Locate the cell with the specified text and output its (x, y) center coordinate. 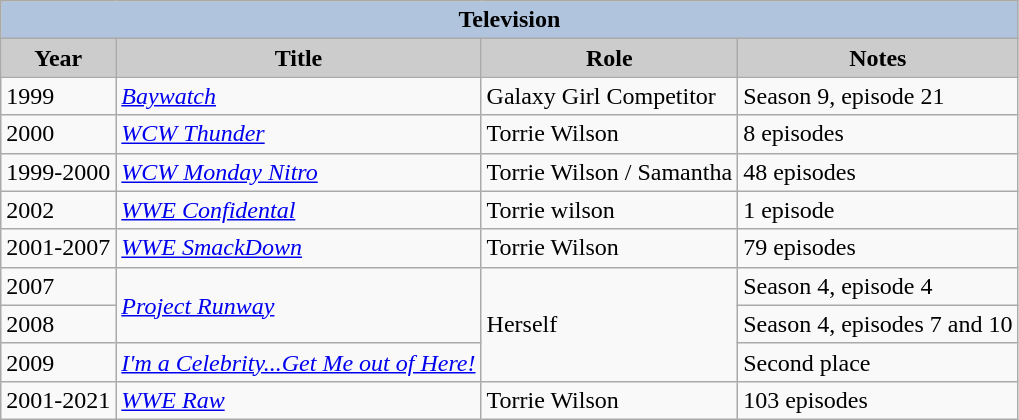
103 episodes (878, 400)
Second place (878, 362)
2000 (58, 134)
2002 (58, 210)
WWE Confidental (298, 210)
WCW Thunder (298, 134)
1 episode (878, 210)
48 episodes (878, 172)
I'm a Celebrity...Get Me out of Here! (298, 362)
2009 (58, 362)
WCW Monday Nitro (298, 172)
Torrie Wilson / Samantha (610, 172)
WWE SmackDown (298, 248)
Season 4, episodes 7 and 10 (878, 324)
Television (510, 20)
2008 (58, 324)
Baywatch (298, 96)
Season 4, episode 4 (878, 286)
2001-2021 (58, 400)
Role (610, 58)
WWE Raw (298, 400)
Galaxy Girl Competitor (610, 96)
2001-2007 (58, 248)
1999 (58, 96)
Project Runway (298, 305)
1999-2000 (58, 172)
Title (298, 58)
Notes (878, 58)
2007 (58, 286)
Season 9, episode 21 (878, 96)
Torrie wilson (610, 210)
8 episodes (878, 134)
Year (58, 58)
Herself (610, 324)
79 episodes (878, 248)
